Return the [x, y] coordinate for the center point of the cell that contains the specified text.  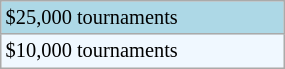
$25,000 tournaments [142, 17]
$10,000 tournaments [142, 51]
